Return (x, y) of the center of cell containing provided text 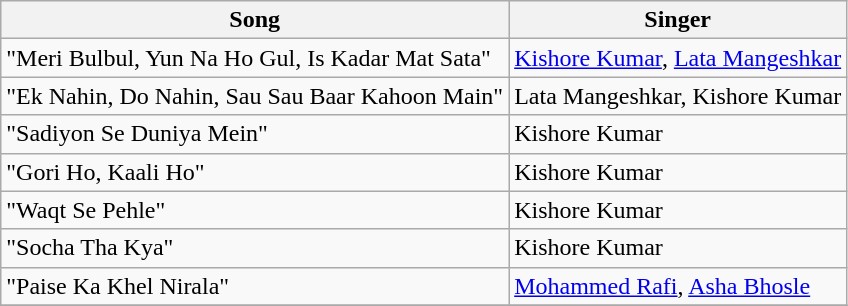
"Gori Ho, Kaali Ho" (255, 172)
"Sadiyon Se Duniya Mein" (255, 134)
"Socha Tha Kya" (255, 248)
"Meri Bulbul, Yun Na Ho Gul, Is Kadar Mat Sata" (255, 58)
Singer (678, 20)
Mohammed Rafi, Asha Bhosle (678, 286)
Kishore Kumar, Lata Mangeshkar (678, 58)
Lata Mangeshkar, Kishore Kumar (678, 96)
Song (255, 20)
"Ek Nahin, Do Nahin, Sau Sau Baar Kahoon Main" (255, 96)
"Paise Ka Khel Nirala" (255, 286)
"Waqt Se Pehle" (255, 210)
